From the cell containing the given text, extract its center point as [x, y] coordinate. 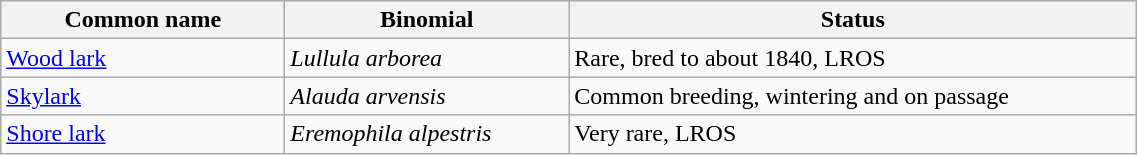
Lullula arborea [427, 58]
Very rare, LROS [853, 134]
Eremophila alpestris [427, 134]
Status [853, 20]
Wood lark [143, 58]
Alauda arvensis [427, 96]
Binomial [427, 20]
Shore lark [143, 134]
Common name [143, 20]
Common breeding, wintering and on passage [853, 96]
Skylark [143, 96]
Rare, bred to about 1840, LROS [853, 58]
